Return the (X, Y) coordinate for the center point of the cell that contains the specified text.  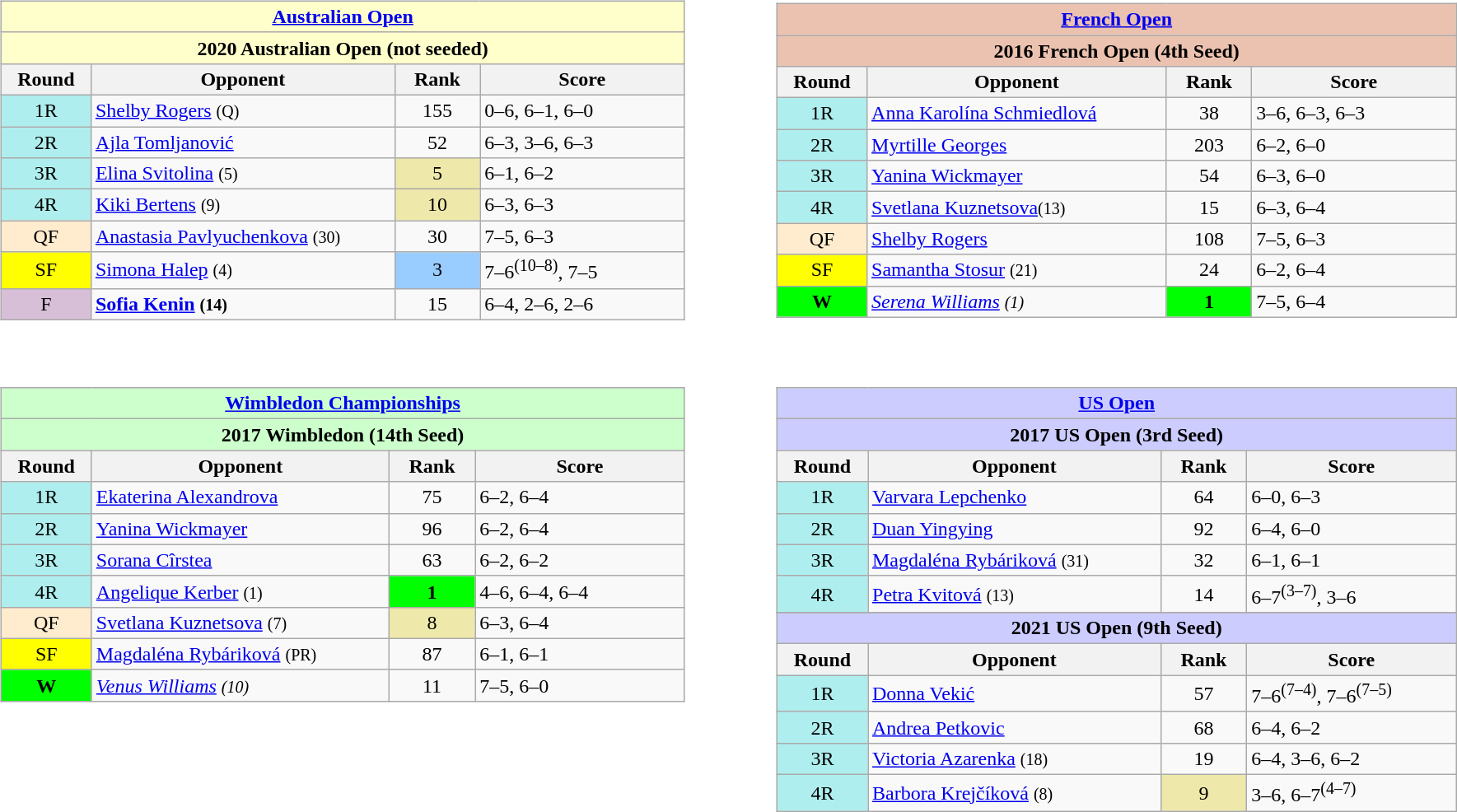
6–7(3–7), 3–6 (1352, 595)
14 (1204, 595)
Elina Svitolina (5) (242, 174)
2016 French Open (4th Seed) (1117, 51)
7–5, 6–4 (1354, 301)
6–0, 6–3 (1352, 497)
2017 US Open (3rd Seed) (1117, 435)
87 (432, 654)
Victoria Azarenka (18) (1015, 759)
Shelby Rogers (Q) (242, 110)
3 (437, 270)
6–4, 6–0 (1352, 529)
57 (1204, 693)
3–6, 6–7(4–7) (1352, 794)
Petra Kvitová (13) (1015, 595)
Ekaterina Alexandrova (240, 497)
Svetlana Kuznetsova(13) (1017, 208)
68 (1204, 727)
7–6(10–8), 7–5 (582, 270)
32 (1204, 560)
Kiki Bertens (9) (242, 205)
6–3, 3–6, 6–3 (582, 142)
52 (437, 142)
92 (1204, 529)
10 (437, 205)
96 (432, 529)
30 (437, 236)
Wimbledon Championships (343, 404)
Magdaléna Rybáriková (31) (1015, 560)
Shelby Rogers (1017, 239)
64 (1204, 497)
US Open (1117, 404)
38 (1209, 114)
Anastasia Pavlyuchenkova (30) (242, 236)
8 (432, 623)
9 (1204, 794)
Donna Vekić (1015, 693)
Svetlana Kuznetsova (7) (240, 623)
5 (437, 174)
6–3, 6–3 (582, 205)
19 (1204, 759)
3–6, 6–3, 6–3 (1354, 114)
2017 Wimbledon (14th Seed) (343, 435)
Ajla Tomljanović (242, 142)
24 (1209, 270)
Serena Williams (1) (1017, 301)
2020 Australian Open (not seeded) (343, 48)
Sofia Kenin (14) (242, 304)
0–6, 6–1, 6–0 (582, 110)
Andrea Petkovic (1015, 727)
Varvara Lepchenko (1015, 497)
6–4, 2–6, 2–6 (582, 304)
11 (432, 685)
Australian Open (343, 16)
Anna Karolína Schmiedlová (1017, 114)
6–2, 6–0 (1354, 145)
6–4, 6–2 (1352, 727)
6–3, 6–0 (1354, 176)
6–1, 6–2 (582, 174)
7–6(7–4), 7–6(7–5) (1352, 693)
4–6, 6–4, 6–4 (580, 591)
Angelique Kerber (1) (240, 591)
Venus Williams (10) (240, 685)
155 (437, 110)
Duan Yingying (1015, 529)
203 (1209, 145)
Samantha Stosur (21) (1017, 270)
6–2, 6–2 (580, 560)
2021 US Open (9th Seed) (1117, 628)
63 (432, 560)
6–4, 3–6, 6–2 (1352, 759)
F (46, 304)
Barbora Krejčíková (8) (1015, 794)
108 (1209, 239)
Simona Halep (4) (242, 270)
7–5, 6–0 (580, 685)
75 (432, 497)
54 (1209, 176)
French Open (1117, 19)
Sorana Cîrstea (240, 560)
Myrtille Georges (1017, 145)
Magdaléna Rybáriková (PR) (240, 654)
